Detect which cell encompasses the target text, then output its (X, Y) center coordinate. 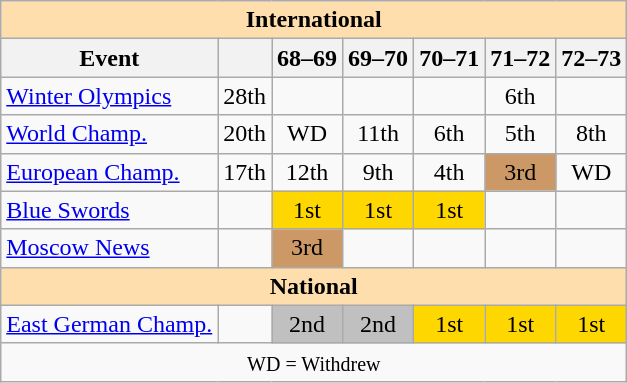
8th (592, 134)
20th (245, 134)
European Champ. (110, 172)
12th (308, 172)
11th (378, 134)
70–71 (450, 58)
5th (520, 134)
WD = Withdrew (314, 362)
Blue Swords (110, 210)
International (314, 20)
17th (245, 172)
71–72 (520, 58)
72–73 (592, 58)
Event (110, 58)
Winter Olympics (110, 96)
9th (378, 172)
68–69 (308, 58)
World Champ. (110, 134)
East German Champ. (110, 324)
National (314, 286)
4th (450, 172)
28th (245, 96)
Moscow News (110, 248)
69–70 (378, 58)
